Return the (X, Y) coordinate for the center point of the cell that contains the specified text.  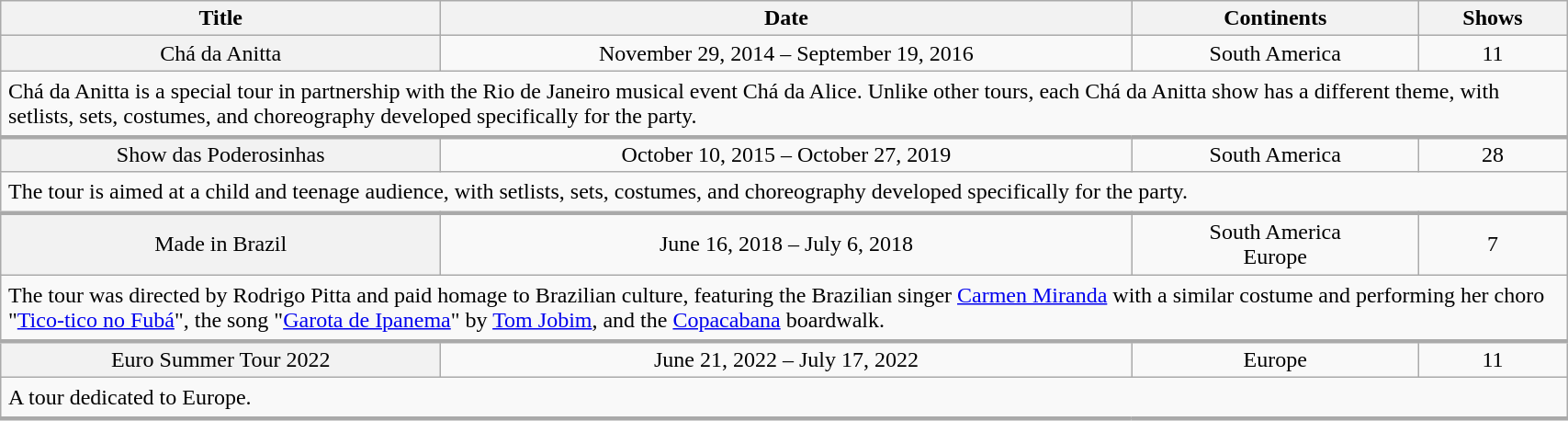
The tour is aimed at a child and teenage audience, with setlists, sets, costumes, and choreography developed specifically for the party. (784, 193)
South AmericaEurope (1275, 245)
Shows (1492, 18)
Euro Summer Tour 2022 (220, 358)
Chá da Anitta (220, 53)
Title (220, 18)
June 16, 2018 – July 6, 2018 (786, 245)
A tour dedicated to Europe. (784, 397)
Made in Brazil (220, 245)
Date (786, 18)
Europe (1275, 358)
Show das Poderosinhas (220, 154)
28 (1492, 154)
Continents (1275, 18)
October 10, 2015 – October 27, 2019 (786, 154)
June 21, 2022 – July 17, 2022 (786, 358)
November 29, 2014 – September 19, 2016 (786, 53)
7 (1492, 245)
